Provide the [X, Y] coordinate of the cell's center where the given text is located.  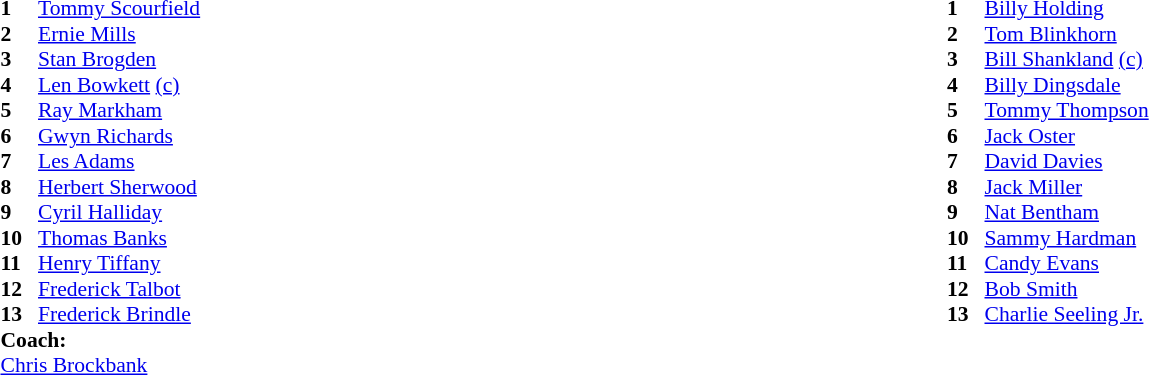
Gwyn Richards [119, 136]
Nat Bentham [1066, 213]
Henry Tiffany [119, 263]
Candy Evans [1066, 263]
Frederick Talbot [119, 289]
Bill Shankland (c) [1066, 59]
Thomas Banks [119, 238]
Billy Dingsdale [1066, 85]
Frederick Brindle [119, 315]
Stan Brogden [119, 59]
Tom Blinkhorn [1066, 34]
David Davies [1066, 161]
Jack Oster [1066, 136]
Coach: [100, 340]
Les Adams [119, 161]
Herbert Sherwood [119, 187]
Bob Smith [1066, 289]
Tommy Thompson [1066, 111]
Ernie Mills [119, 34]
Len Bowkett (c) [119, 85]
Ray Markham [119, 111]
Jack Miller [1066, 187]
Cyril Halliday [119, 213]
Sammy Hardman [1066, 238]
Charlie Seeling Jr. [1066, 315]
